For the text-containing cell, return its midpoint in (x, y) coordinate format. 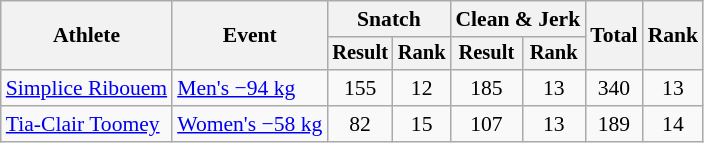
189 (614, 124)
185 (486, 88)
Tia-Clair Toomey (86, 124)
340 (614, 88)
Athlete (86, 36)
82 (360, 124)
Total (614, 36)
Simplice Ribouem (86, 88)
14 (674, 124)
155 (360, 88)
Men's −94 kg (250, 88)
107 (486, 124)
Women's −58 kg (250, 124)
Snatch (388, 19)
12 (422, 88)
15 (422, 124)
Event (250, 36)
Clean & Jerk (518, 19)
